Determine the [X, Y] coordinate at the center of the cell enclosing the given text.  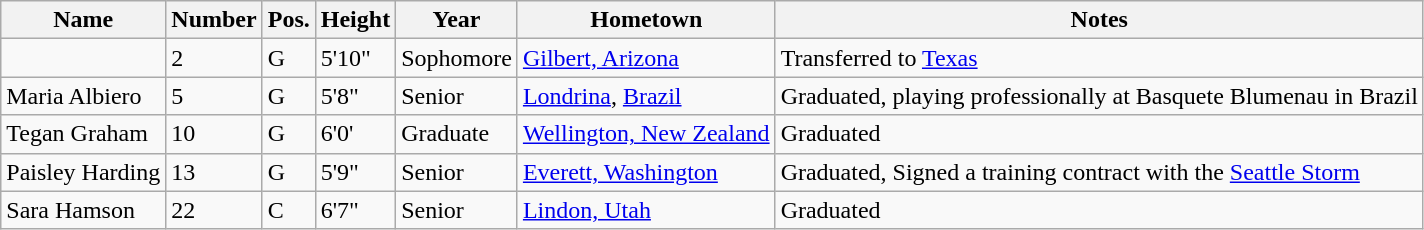
Hometown [646, 20]
Graduated, playing professionally at Basquete Blumenau in Brazil [1099, 96]
Everett, Washington [646, 172]
2 [214, 58]
5'9" [355, 172]
5'8" [355, 96]
6'7" [355, 210]
C [288, 210]
Sophomore [457, 58]
Name [84, 20]
Tegan Graham [84, 134]
5 [214, 96]
Height [355, 20]
Year [457, 20]
Londrina, Brazil [646, 96]
Maria Albiero [84, 96]
Sara Hamson [84, 210]
13 [214, 172]
Pos. [288, 20]
Paisley Harding [84, 172]
Graduated, Signed a training contract with the Seattle Storm [1099, 172]
Wellington, New Zealand [646, 134]
Lindon, Utah [646, 210]
Number [214, 20]
5'10" [355, 58]
10 [214, 134]
Transferred to Texas [1099, 58]
Notes [1099, 20]
6'0' [355, 134]
Graduate [457, 134]
Gilbert, Arizona [646, 58]
22 [214, 210]
